Output the [x, y] coordinate of the center of the cell containing the given text.  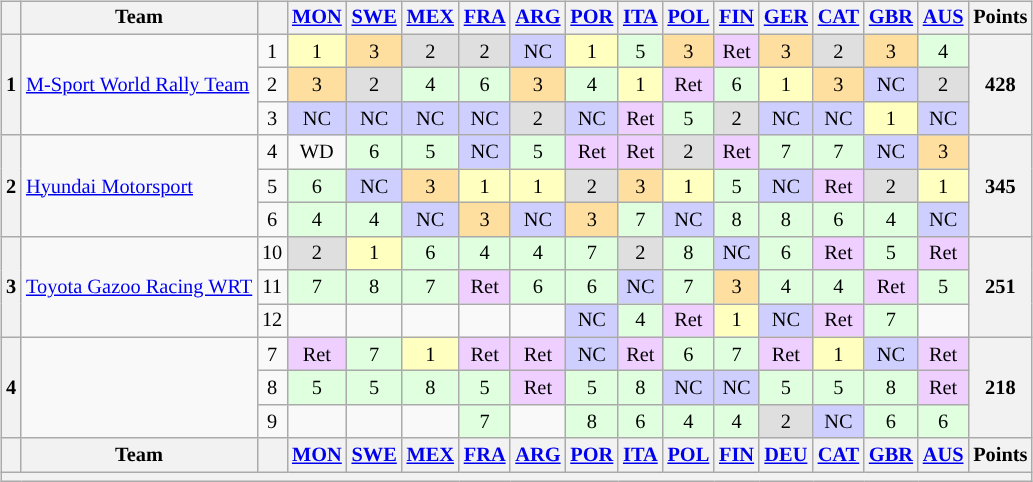
345 [1000, 186]
251 [1000, 286]
GER [786, 18]
WD [317, 152]
Toyota Gazoo Racing WRT [139, 286]
M-Sport World Rally Team [139, 84]
DEU [786, 455]
9 [272, 422]
218 [1000, 388]
11 [272, 287]
10 [272, 253]
428 [1000, 84]
12 [272, 321]
Hyundai Motorsport [139, 186]
